Determine the [x, y] coordinate at the center of the cell enclosing the given text.  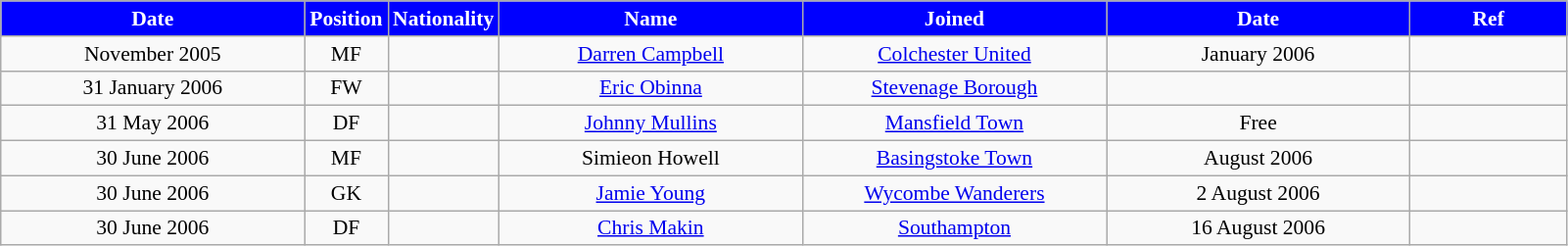
Eric Obinna [650, 88]
16 August 2006 [1259, 228]
Chris Makin [650, 228]
Name [650, 19]
Free [1259, 123]
GK [347, 193]
Johnny Mullins [650, 123]
31 May 2006 [153, 123]
August 2006 [1259, 159]
Position [347, 19]
Basingstoke Town [954, 159]
Joined [954, 19]
2 August 2006 [1259, 193]
Jamie Young [650, 193]
FW [347, 88]
January 2006 [1259, 54]
Mansfield Town [954, 123]
Southampton [954, 228]
Stevenage Borough [954, 88]
Ref [1489, 19]
Simieon Howell [650, 159]
Colchester United [954, 54]
31 January 2006 [153, 88]
Wycombe Wanderers [954, 193]
November 2005 [153, 54]
Darren Campbell [650, 54]
Nationality [443, 19]
